From the cell containing the given text, extract its center point as (x, y) coordinate. 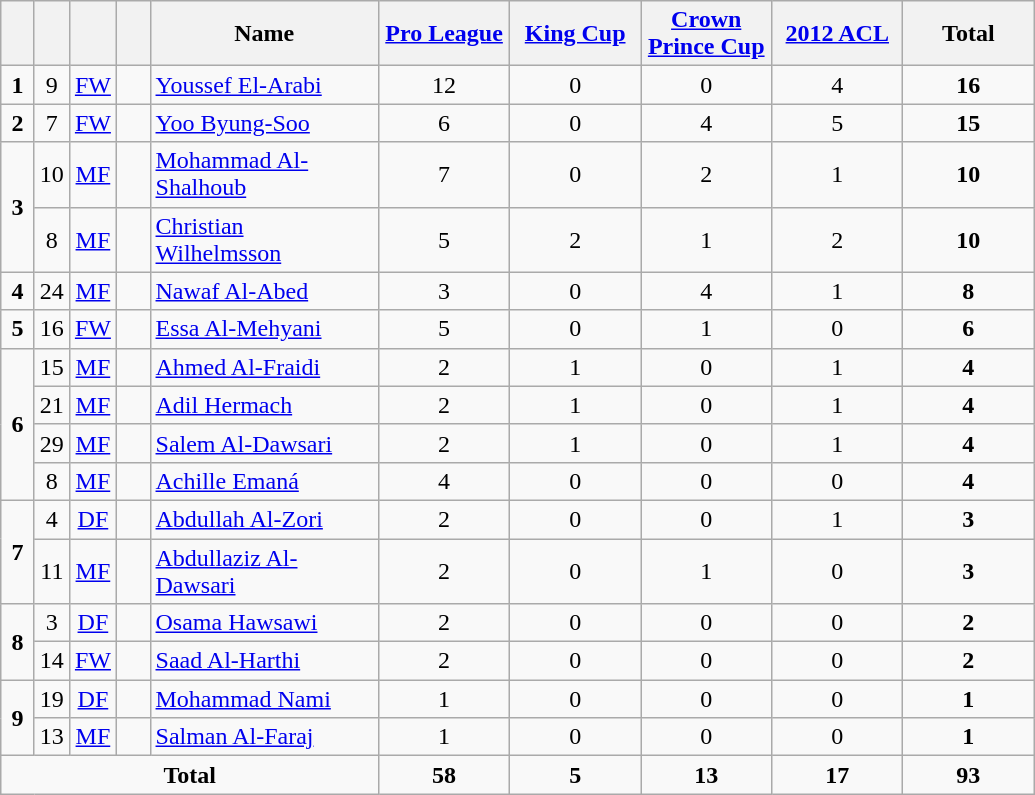
21 (52, 405)
93 (968, 775)
19 (52, 699)
29 (52, 443)
58 (444, 775)
Abdullah Al-Zori (264, 519)
Osama Hawsawi (264, 623)
17 (838, 775)
Pro League (444, 34)
Nawaf Al-Abed (264, 291)
Crown Prince Cup (706, 34)
Salem Al-Dawsari (264, 443)
Yoo Byung-Soo (264, 123)
2012 ACL (838, 34)
Mohammad Al-Shalhoub (264, 174)
Essa Al-Mehyani (264, 329)
Saad Al-Harthi (264, 661)
Abdullaziz Al-Dawsari (264, 570)
14 (52, 661)
Youssef El-Arabi (264, 85)
Christian Wilhelmsson (264, 240)
Achille Emaná (264, 481)
Ahmed Al-Fraidi (264, 367)
King Cup (576, 34)
Mohammad Nami (264, 699)
Name (264, 34)
Adil Hermach (264, 405)
11 (52, 570)
Salman Al-Faraj (264, 737)
12 (444, 85)
24 (52, 291)
